Provide the (x, y) coordinate of the cell's center where the given text is located.  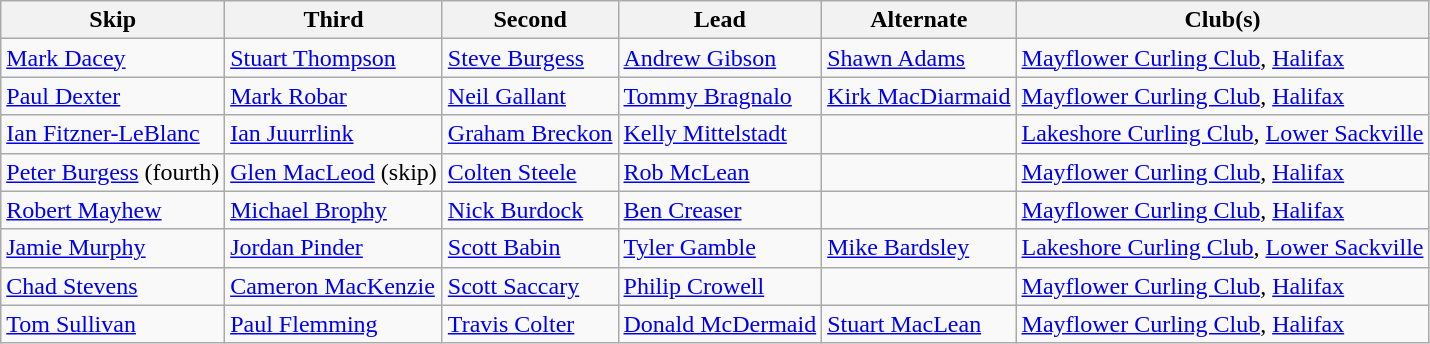
Tyler Gamble (720, 248)
Jamie Murphy (113, 248)
Paul Flemming (334, 324)
Andrew Gibson (720, 58)
Second (530, 20)
Rob McLean (720, 172)
Stuart Thompson (334, 58)
Travis Colter (530, 324)
Chad Stevens (113, 286)
Robert Mayhew (113, 210)
Philip Crowell (720, 286)
Cameron MacKenzie (334, 286)
Shawn Adams (919, 58)
Tommy Bragnalo (720, 96)
Lead (720, 20)
Third (334, 20)
Nick Burdock (530, 210)
Scott Babin (530, 248)
Ian Juurrlink (334, 134)
Skip (113, 20)
Tom Sullivan (113, 324)
Ben Creaser (720, 210)
Jordan Pinder (334, 248)
Peter Burgess (fourth) (113, 172)
Ian Fitzner-LeBlanc (113, 134)
Donald McDermaid (720, 324)
Scott Saccary (530, 286)
Kelly Mittelstadt (720, 134)
Stuart MacLean (919, 324)
Kirk MacDiarmaid (919, 96)
Club(s) (1222, 20)
Graham Breckon (530, 134)
Michael Brophy (334, 210)
Colten Steele (530, 172)
Paul Dexter (113, 96)
Alternate (919, 20)
Mike Bardsley (919, 248)
Glen MacLeod (skip) (334, 172)
Mark Dacey (113, 58)
Mark Robar (334, 96)
Neil Gallant (530, 96)
Steve Burgess (530, 58)
